Detect which cell encompasses the target text, then output its [x, y] center coordinate. 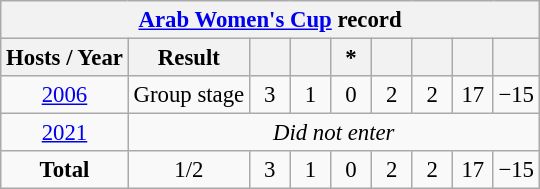
Did not enter [334, 133]
Group stage [188, 95]
* [352, 58]
Result [188, 58]
1/2 [188, 170]
Arab Women's Cup record [270, 20]
Hosts / Year [64, 58]
Total [64, 170]
2006 [64, 95]
2021 [64, 133]
